Output the (X, Y) coordinate of the center of the cell containing the given text.  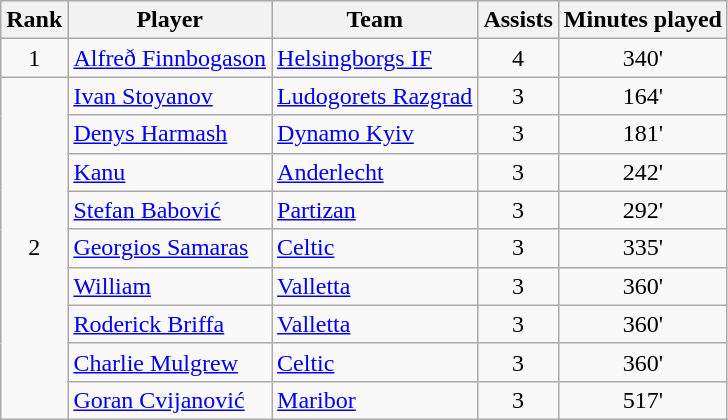
292' (642, 210)
William (170, 286)
Team (375, 20)
340' (642, 58)
Maribor (375, 400)
Kanu (170, 172)
1 (34, 58)
Helsingborgs IF (375, 58)
242' (642, 172)
4 (518, 58)
Dynamo Kyiv (375, 134)
181' (642, 134)
335' (642, 248)
Partizan (375, 210)
Stefan Babović (170, 210)
Minutes played (642, 20)
Assists (518, 20)
Georgios Samaras (170, 248)
Denys Harmash (170, 134)
Anderlecht (375, 172)
Player (170, 20)
517' (642, 400)
Ivan Stoyanov (170, 96)
Ludogorets Razgrad (375, 96)
Roderick Briffa (170, 324)
2 (34, 248)
Goran Cvijanović (170, 400)
164' (642, 96)
Alfreð Finnbogason (170, 58)
Rank (34, 20)
Charlie Mulgrew (170, 362)
